Return the (x, y) coordinate for the center point of the cell that contains the specified text.  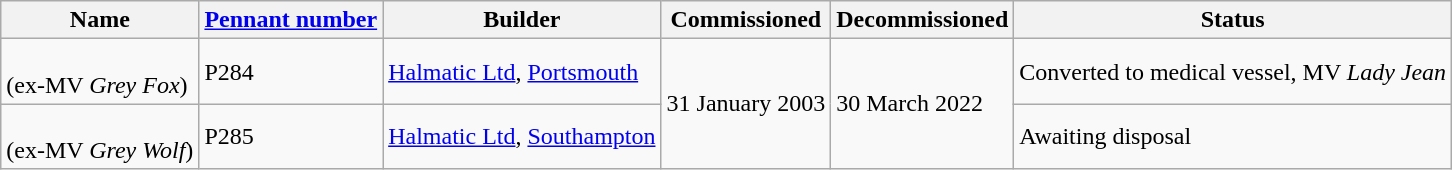
(ex-MV Grey Wolf) (100, 136)
Status (1233, 20)
30 March 2022 (922, 104)
Halmatic Ltd, Southampton (522, 136)
Halmatic Ltd, Portsmouth (522, 72)
Awaiting disposal (1233, 136)
P285 (291, 136)
P284 (291, 72)
Name (100, 20)
Commissioned (746, 20)
Decommissioned (922, 20)
31 January 2003 (746, 104)
Converted to medical vessel, MV Lady Jean (1233, 72)
Pennant number (291, 20)
(ex-MV Grey Fox) (100, 72)
Builder (522, 20)
